Return [x, y] of the center of cell containing provided text 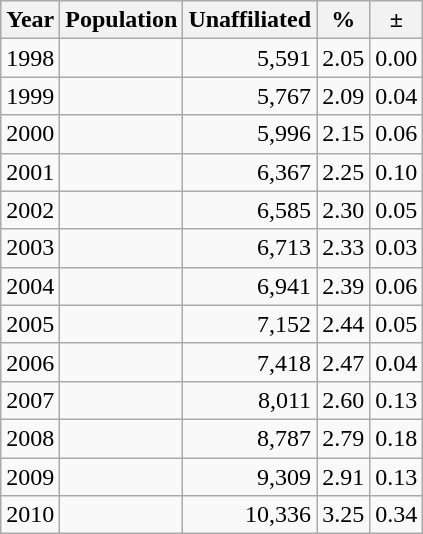
5,591 [250, 58]
2.30 [344, 210]
2010 [30, 515]
2005 [30, 324]
2.15 [344, 134]
2009 [30, 477]
2006 [30, 362]
% [344, 20]
Population [122, 20]
2.44 [344, 324]
2.47 [344, 362]
8,011 [250, 400]
2.60 [344, 400]
2.91 [344, 477]
6,713 [250, 248]
0.03 [396, 248]
8,787 [250, 438]
2.05 [344, 58]
2000 [30, 134]
2004 [30, 286]
2.33 [344, 248]
5,996 [250, 134]
3.25 [344, 515]
2008 [30, 438]
2.39 [344, 286]
10,336 [250, 515]
2007 [30, 400]
7,152 [250, 324]
2.09 [344, 96]
5,767 [250, 96]
0.34 [396, 515]
1999 [30, 96]
2002 [30, 210]
2003 [30, 248]
7,418 [250, 362]
6,585 [250, 210]
2001 [30, 172]
0.10 [396, 172]
Unaffiliated [250, 20]
6,367 [250, 172]
6,941 [250, 286]
9,309 [250, 477]
0.00 [396, 58]
2.25 [344, 172]
1998 [30, 58]
0.18 [396, 438]
Year [30, 20]
2.79 [344, 438]
± [396, 20]
